Pinpoint the cell where the given text exists, returning its (x, y) midpoint coordinate. 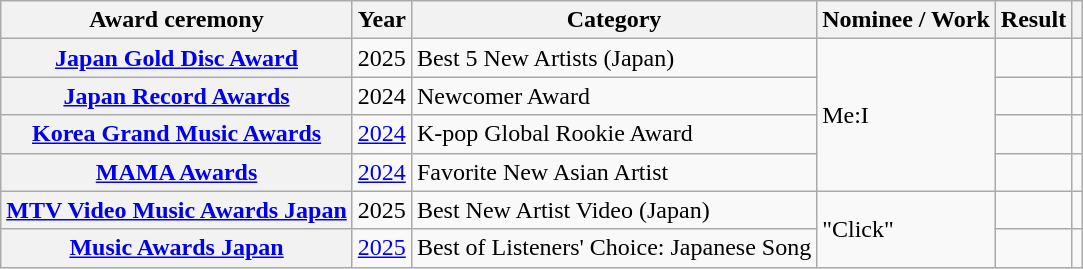
MAMA Awards (177, 172)
Music Awards Japan (177, 248)
Award ceremony (177, 20)
Favorite New Asian Artist (614, 172)
Nominee / Work (906, 20)
Year (382, 20)
Newcomer Award (614, 96)
MTV Video Music Awards Japan (177, 210)
Me:I (906, 115)
Best New Artist Video (Japan) (614, 210)
Japan Gold Disc Award (177, 58)
Best of Listeners' Choice: Japanese Song (614, 248)
Category (614, 20)
Japan Record Awards (177, 96)
Result (1033, 20)
Korea Grand Music Awards (177, 134)
Best 5 New Artists (Japan) (614, 58)
"Click" (906, 229)
K-pop Global Rookie Award (614, 134)
